For the text-containing cell, return its midpoint in [X, Y] coordinate format. 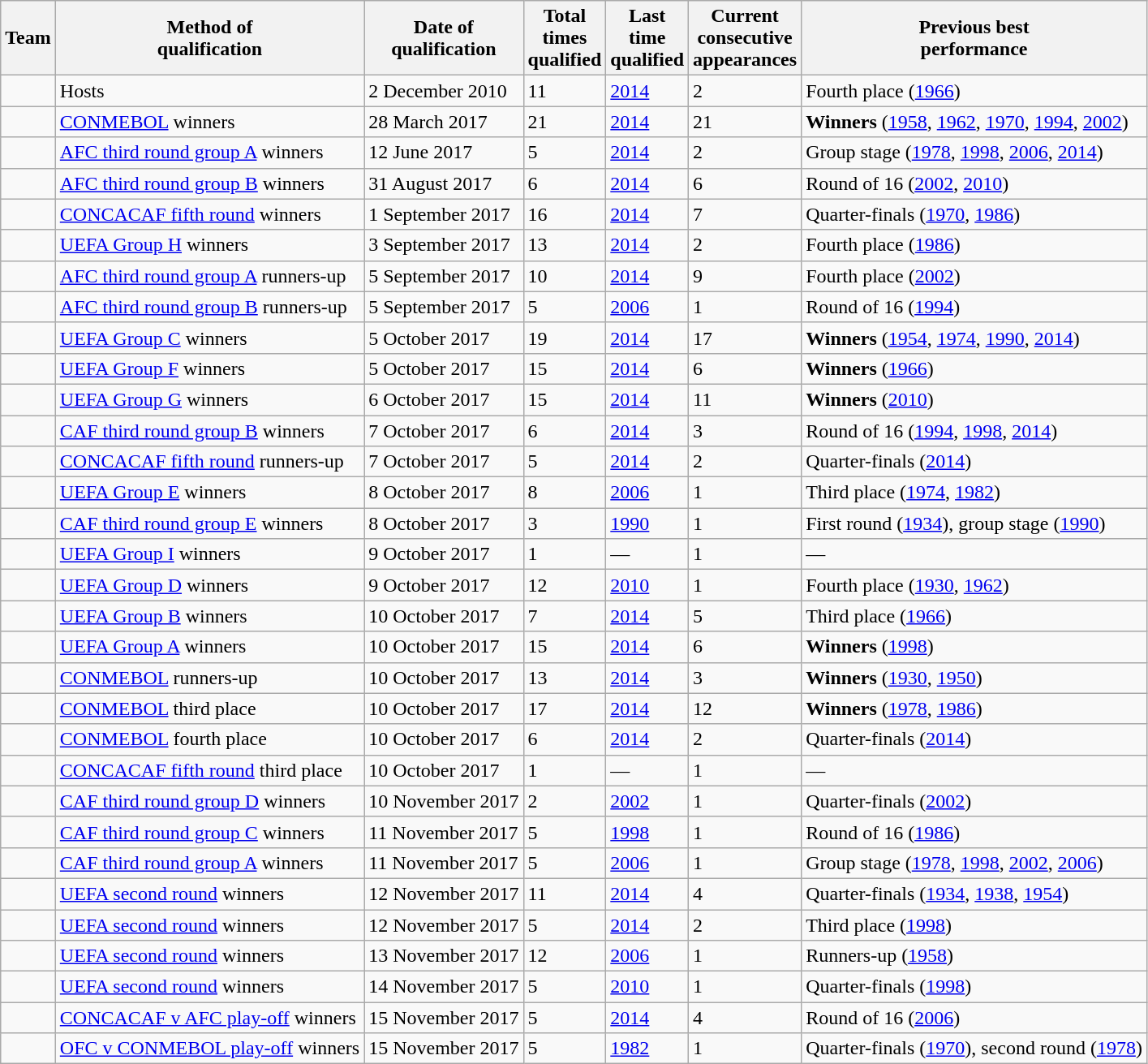
Winners (2010) [974, 399]
12 June 2017 [444, 153]
Winners (1966) [974, 368]
OFC v CONMEBOL play-off winners [209, 1049]
Quarter-finals (1998) [974, 987]
Date ofqualification [444, 38]
1998 [647, 832]
Fourth place (1930, 1962) [974, 585]
10 November 2017 [444, 801]
CAF third round group E winners [209, 523]
16 [565, 214]
Quarter-finals (1970, 1986) [974, 214]
AFC third round group B runners-up [209, 307]
CONMEBOL fourth place [209, 739]
Hosts [209, 91]
AFC third round group A runners-up [209, 276]
UEFA Group B winners [209, 616]
UEFA Group E winners [209, 493]
Previous bestperformance [974, 38]
28 March 2017 [444, 122]
CONCACAF fifth round winners [209, 214]
Method ofqualification [209, 38]
UEFA Group G winners [209, 399]
Runners-up (1958) [974, 956]
Group stage (1978, 1998, 2006, 2014) [974, 153]
1990 [647, 523]
CONMEBOL winners [209, 122]
UEFA Group F winners [209, 368]
10 [565, 276]
Third place (1974, 1982) [974, 493]
CONCACAF fifth round third place [209, 770]
CONMEBOL third place [209, 709]
1982 [647, 1049]
CAF third round group A winners [209, 863]
AFC third round group B winners [209, 183]
Team [28, 38]
CAF third round group C winners [209, 832]
Fourth place (1986) [974, 245]
Winners (1998) [974, 647]
6 October 2017 [444, 399]
Quarter-finals (1970), second round (1978) [974, 1049]
1 September 2017 [444, 214]
Round of 16 (2002, 2010) [974, 183]
Quarter-finals (2002) [974, 801]
CAF third round group B winners [209, 431]
2 December 2010 [444, 91]
Round of 16 (2006) [974, 1018]
CONMEBOL runners-up [209, 678]
UEFA Group D winners [209, 585]
Round of 16 (1994) [974, 307]
13 November 2017 [444, 956]
Quarter-finals (1934, 1938, 1954) [974, 894]
9 [745, 276]
Winners (1954, 1974, 1990, 2014) [974, 338]
UEFA Group I winners [209, 554]
8 [565, 493]
UEFA Group C winners [209, 338]
UEFA Group H winners [209, 245]
31 August 2017 [444, 183]
Winners (1978, 1986) [974, 709]
Third place (1998) [974, 924]
CONCACAF fifth round runners-up [209, 462]
Third place (1966) [974, 616]
Lasttimequalified [647, 38]
Winners (1930, 1950) [974, 678]
19 [565, 338]
Totaltimesqualified [565, 38]
14 November 2017 [444, 987]
2002 [647, 801]
Group stage (1978, 1998, 2002, 2006) [974, 863]
Round of 16 (1994, 1998, 2014) [974, 431]
Fourth place (1966) [974, 91]
Winners (1958, 1962, 1970, 1994, 2002) [974, 122]
Round of 16 (1986) [974, 832]
3 September 2017 [444, 245]
AFC third round group A winners [209, 153]
Fourth place (2002) [974, 276]
UEFA Group A winners [209, 647]
CAF third round group D winners [209, 801]
CONCACAF v AFC play-off winners [209, 1018]
Currentconsecutiveappearances [745, 38]
First round (1934), group stage (1990) [974, 523]
